Scan for the cell matching the given text and deliver its [X, Y] coordinate at center. 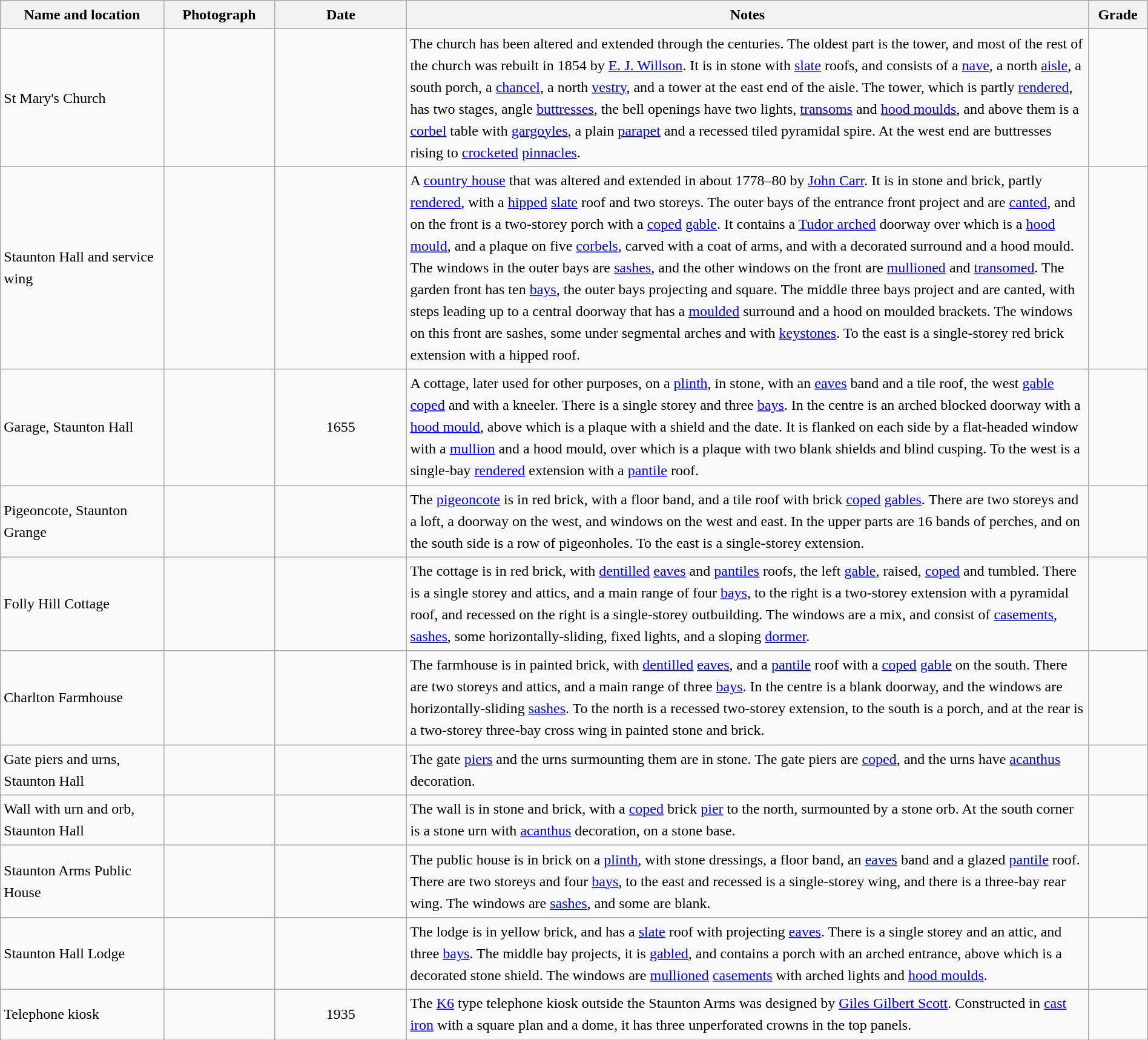
Gate piers and urns, Staunton Hall [82, 770]
Telephone kiosk [82, 1015]
Staunton Hall and service wing [82, 268]
Photograph [219, 15]
Charlton Farmhouse [82, 697]
The gate piers and the urns surmounting them are in stone. The gate piers are coped, and the urns have acanthus decoration. [747, 770]
Grade [1118, 15]
Staunton Arms Public House [82, 881]
Date [341, 15]
1935 [341, 1015]
Notes [747, 15]
Name and location [82, 15]
1655 [341, 427]
St Mary's Church [82, 98]
Folly Hill Cottage [82, 604]
Pigeoncote, Staunton Grange [82, 521]
Staunton Hall Lodge [82, 953]
Wall with urn and orb, Staunton Hall [82, 820]
Garage, Staunton Hall [82, 427]
